Find where the given text appears and provide that cell's center as [X, Y] coordinate. 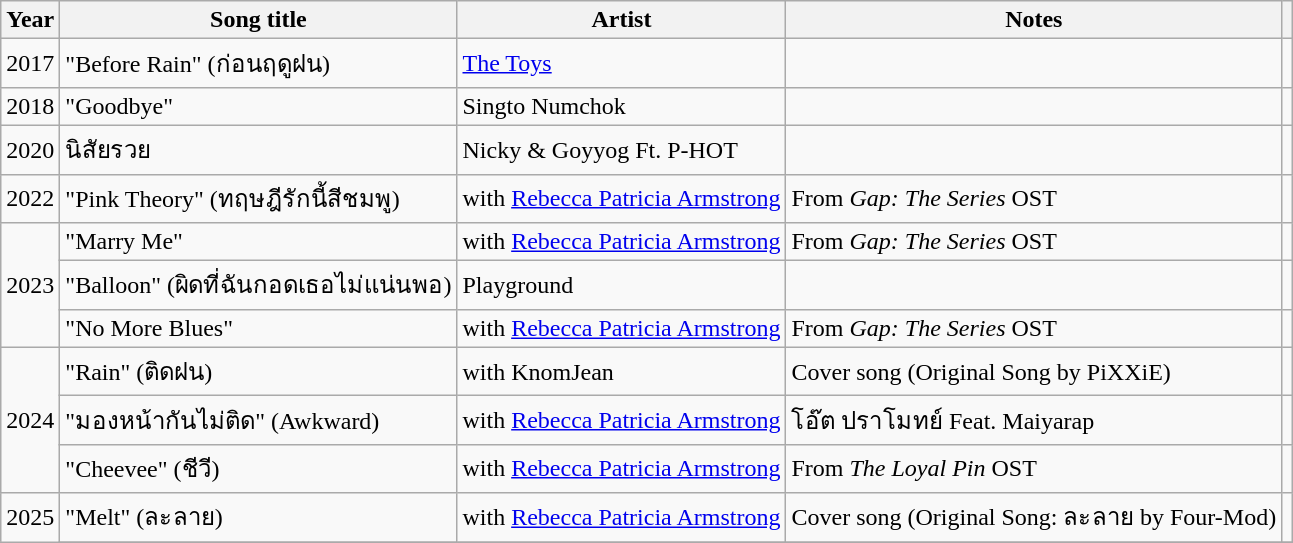
"Balloon" (ผิดที่ฉันกอดเธอไม่แน่นพอ) [258, 286]
Singto Numchok [622, 106]
โอ๊ต ปราโมทย์ Feat. Maiyarap [1034, 420]
"Before Rain" (ก่อนฤดูฝน) [258, 64]
2018 [30, 106]
"Pink Theory" (ทฤษฎีรักนี้สีชมพู) [258, 198]
Cover song (Original Song by PiXXiE) [1034, 372]
Cover song (Original Song: ละลาย by Four-Mod) [1034, 518]
2022 [30, 198]
From The Loyal Pin OST [1034, 468]
2020 [30, 150]
2017 [30, 64]
Nicky & Goyyog Ft. P-HOT [622, 150]
The Toys [622, 64]
Notes [1034, 20]
Artist [622, 20]
2024 [30, 420]
with KnomJean [622, 372]
"Marry Me" [258, 242]
Playground [622, 286]
"No More Blues" [258, 328]
"Goodbye" [258, 106]
"มองหน้ากันไม่ติด" (Awkward) [258, 420]
นิสัยรวย [258, 150]
"Melt" (ละลาย) [258, 518]
"Rain" (ติดฝน) [258, 372]
2025 [30, 518]
"Cheevee" (ชีวี) [258, 468]
Song title [258, 20]
Year [30, 20]
2023 [30, 286]
